Scan for the cell matching the given text and deliver its [x, y] coordinate at center. 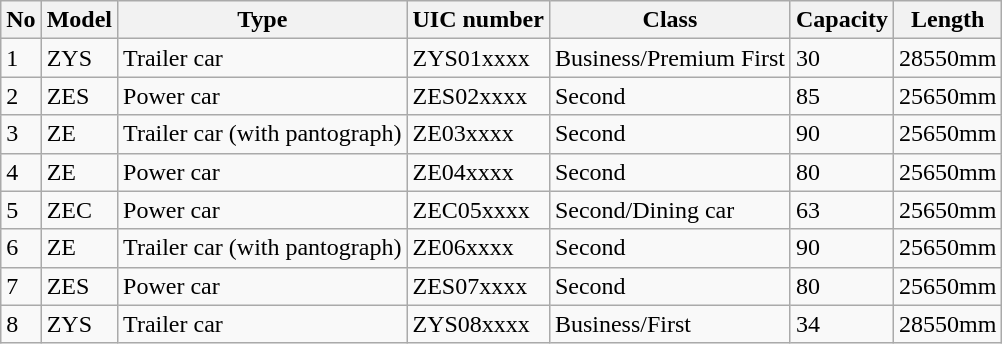
1 [21, 58]
ZE06xxxx [478, 248]
Class [670, 20]
ZE04xxxx [478, 172]
Length [948, 20]
ZE03xxxx [478, 134]
4 [21, 172]
Type [262, 20]
7 [21, 286]
ZYS01xxxx [478, 58]
2 [21, 96]
3 [21, 134]
UIC number [478, 20]
30 [842, 58]
63 [842, 210]
ZEC05xxxx [478, 210]
No [21, 20]
Capacity [842, 20]
5 [21, 210]
ZEC [79, 210]
Model [79, 20]
6 [21, 248]
Business/First [670, 324]
Business/Premium First [670, 58]
ZES07xxxx [478, 286]
34 [842, 324]
ZYS08xxxx [478, 324]
Second/Dining car [670, 210]
ZES02xxxx [478, 96]
8 [21, 324]
85 [842, 96]
